Scan for the cell matching the given text and deliver its (X, Y) coordinate at center. 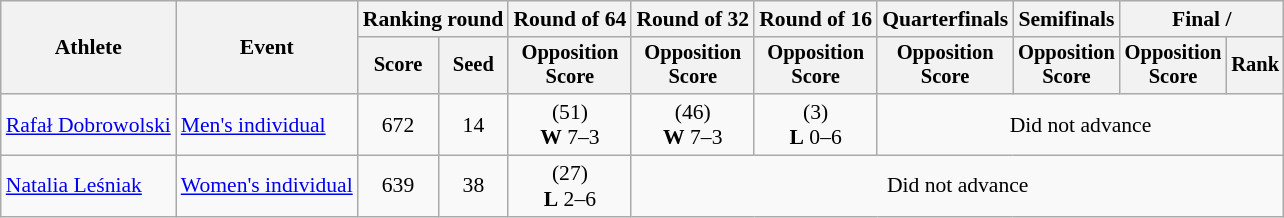
Men's individual (267, 124)
639 (398, 186)
Athlete (88, 48)
(3) L 0–6 (816, 124)
14 (473, 124)
Round of 32 (692, 19)
Round of 64 (570, 19)
Quarterfinals (945, 19)
38 (473, 186)
Seed (473, 66)
Natalia Leśniak (88, 186)
Ranking round (434, 19)
(51) W 7–3 (570, 124)
(46) W 7–3 (692, 124)
Rafał Dobrowolski (88, 124)
Event (267, 48)
Score (398, 66)
672 (398, 124)
Women's individual (267, 186)
Semifinals (1066, 19)
(27)L 2–6 (570, 186)
Rank (1255, 66)
Final / (1202, 19)
Round of 16 (816, 19)
